Pinpoint the cell where the given text exists, returning its [x, y] midpoint coordinate. 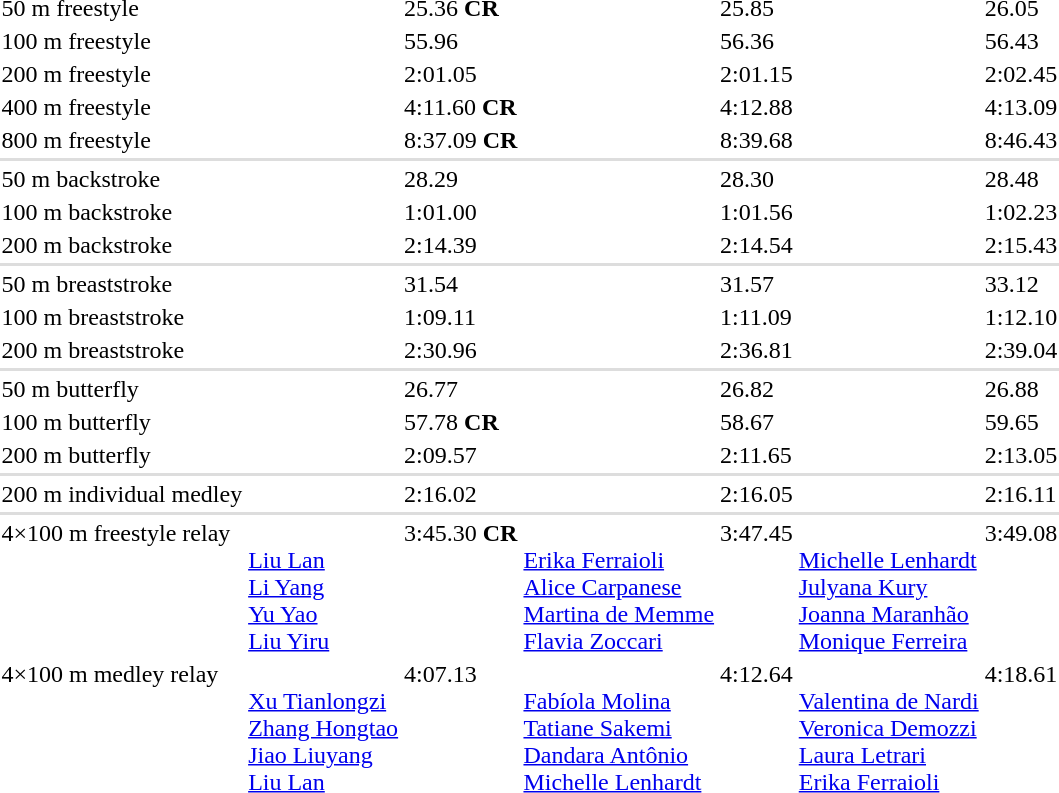
3:49.08 [1021, 587]
100 m backstroke [122, 212]
31.54 [461, 284]
200 m breaststroke [122, 350]
3:45.30 CR [461, 587]
2:01.15 [757, 74]
2:01.05 [461, 74]
100 m breaststroke [122, 317]
2:02.45 [1021, 74]
50 m butterfly [122, 389]
Erika FerraioliAlice CarpaneseMartina de MemmeFlavia Zoccari [619, 587]
57.78 CR [461, 422]
200 m freestyle [122, 74]
2:36.81 [757, 350]
4×100 m freestyle relay [122, 587]
Michelle LenhardtJulyana KuryJoanna MaranhãoMonique Ferreira [888, 587]
3:47.45 [757, 587]
8:37.09 CR [461, 140]
1:02.23 [1021, 212]
2:16.02 [461, 494]
1:09.11 [461, 317]
33.12 [1021, 284]
1:01.00 [461, 212]
59.65 [1021, 422]
2:16.11 [1021, 494]
100 m freestyle [122, 41]
55.96 [461, 41]
200 m individual medley [122, 494]
1:12.10 [1021, 317]
2:30.96 [461, 350]
2:15.43 [1021, 245]
50 m backstroke [122, 179]
100 m butterfly [122, 422]
4:12.88 [757, 107]
1:11.09 [757, 317]
8:46.43 [1021, 140]
400 m freestyle [122, 107]
8:39.68 [757, 140]
1:01.56 [757, 212]
2:09.57 [461, 455]
56.36 [757, 41]
28.29 [461, 179]
26.82 [757, 389]
26.88 [1021, 389]
2:16.05 [757, 494]
56.43 [1021, 41]
Liu LanLi YangYu YaoLiu Yiru [324, 587]
2:14.54 [757, 245]
2:39.04 [1021, 350]
31.57 [757, 284]
2:14.39 [461, 245]
50 m breaststroke [122, 284]
200 m butterfly [122, 455]
4:13.09 [1021, 107]
4:11.60 CR [461, 107]
200 m backstroke [122, 245]
800 m freestyle [122, 140]
28.30 [757, 179]
2:13.05 [1021, 455]
2:11.65 [757, 455]
28.48 [1021, 179]
58.67 [757, 422]
26.77 [461, 389]
